From the cell containing the given text, extract its center point as (x, y) coordinate. 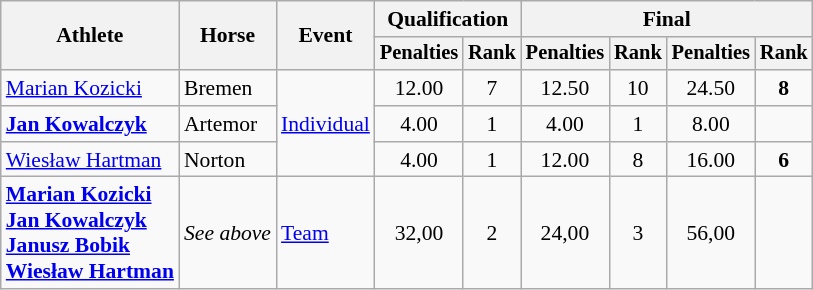
7 (492, 88)
Marian KozickiJan KowalczykJanusz BobikWiesław Hartman (90, 233)
Individual (326, 124)
2 (492, 233)
Team (326, 233)
Final (667, 19)
24.50 (711, 88)
56,00 (711, 233)
6 (784, 160)
10 (638, 88)
16.00 (711, 160)
Athlete (90, 36)
Jan Kowalczyk (90, 124)
Bremen (228, 88)
Horse (228, 36)
See above (228, 233)
Event (326, 36)
3 (638, 233)
8.00 (711, 124)
Qualification (448, 19)
Norton (228, 160)
12.50 (565, 88)
Wiesław Hartman (90, 160)
Artemor (228, 124)
24,00 (565, 233)
Marian Kozicki (90, 88)
32,00 (419, 233)
